Return the (x, y) coordinate for the center point of the cell that contains the specified text.  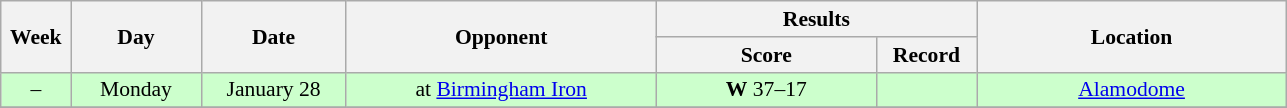
Opponent (501, 36)
Location (1131, 36)
January 28 (274, 90)
Monday (136, 90)
W 37–17 (766, 90)
Score (766, 55)
at Birmingham Iron (501, 90)
Alamodome (1131, 90)
Week (36, 36)
Date (274, 36)
Results (816, 19)
Day (136, 36)
– (36, 90)
Record (926, 55)
